Output the [X, Y] coordinate of the center of the cell containing the given text.  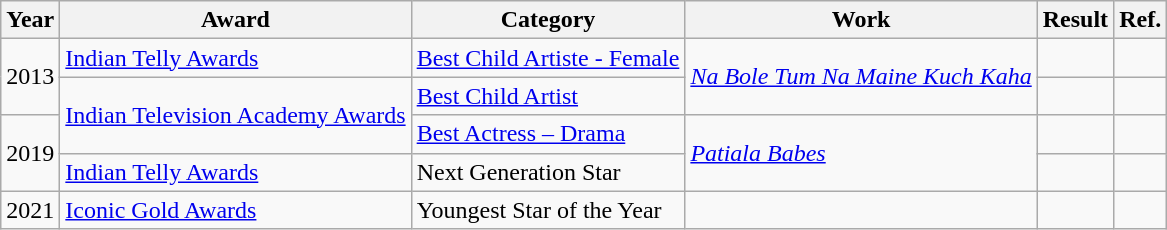
Best Actress – Drama [548, 134]
Best Child Artiste - Female [548, 58]
Result [1075, 20]
Indian Television Academy Awards [236, 115]
Youngest Star of the Year [548, 210]
Best Child Artist [548, 96]
2021 [30, 210]
Ref. [1140, 20]
Award [236, 20]
2019 [30, 153]
Patiala Babes [861, 153]
Year [30, 20]
Category [548, 20]
Iconic Gold Awards [236, 210]
Next Generation Star [548, 172]
Na Bole Tum Na Maine Kuch Kaha [861, 77]
2013 [30, 77]
Work [861, 20]
